Capture the cell that displays the provided text and extract its [X, Y] central coordinate. 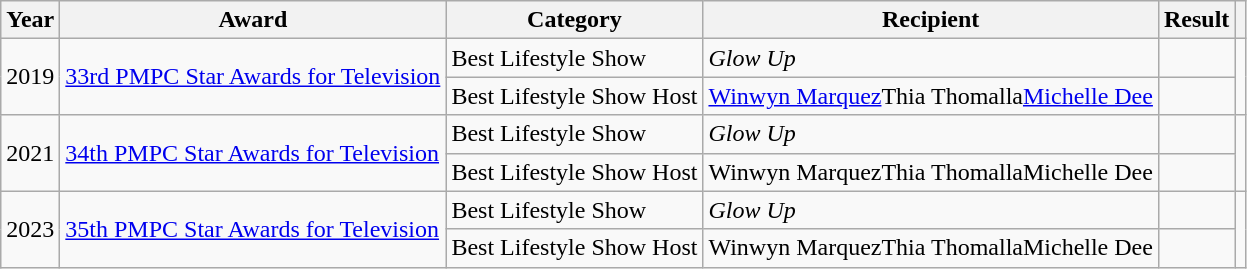
34th PMPC Star Awards for Television [253, 153]
Award [253, 20]
33rd PMPC Star Awards for Television [253, 77]
Result [1196, 20]
2023 [30, 229]
2021 [30, 153]
Recipient [931, 20]
2019 [30, 77]
Year [30, 20]
35th PMPC Star Awards for Television [253, 229]
Category [574, 20]
